Output the [x, y] coordinate of the center of the cell containing the given text.  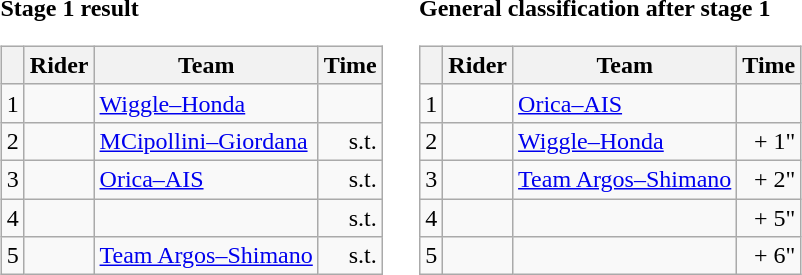
+ 6" [769, 256]
+ 5" [769, 217]
MCipollini–Giordana [206, 141]
+ 2" [769, 179]
+ 1" [769, 141]
